Scan for the cell matching the given text and deliver its (x, y) coordinate at center. 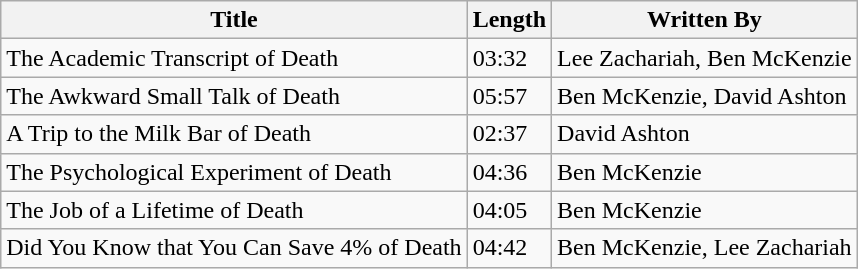
Title (234, 20)
Ben McKenzie, David Ashton (705, 96)
The Academic Transcript of Death (234, 58)
The Psychological Experiment of Death (234, 172)
Ben McKenzie, Lee Zachariah (705, 248)
Length (509, 20)
02:37 (509, 134)
04:42 (509, 248)
The Awkward Small Talk of Death (234, 96)
A Trip to the Milk Bar of Death (234, 134)
04:36 (509, 172)
03:32 (509, 58)
05:57 (509, 96)
Lee Zachariah, Ben McKenzie (705, 58)
Written By (705, 20)
The Job of a Lifetime of Death (234, 210)
David Ashton (705, 134)
Did You Know that You Can Save 4% of Death (234, 248)
04:05 (509, 210)
